Locate the cell with the specified text and output its (X, Y) center coordinate. 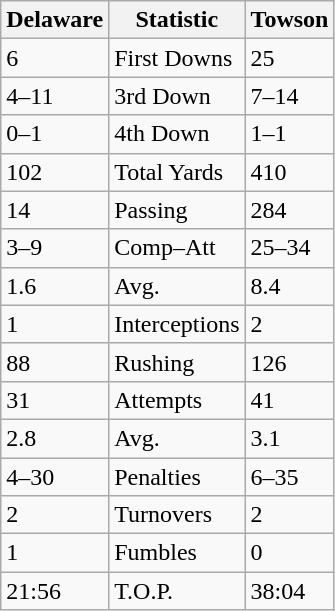
Comp–Att (177, 248)
41 (290, 400)
Fumbles (177, 553)
3.1 (290, 438)
3rd Down (177, 96)
Interceptions (177, 324)
3–9 (55, 248)
Penalties (177, 477)
Total Yards (177, 172)
31 (55, 400)
4–30 (55, 477)
38:04 (290, 591)
Delaware (55, 20)
88 (55, 362)
Statistic (177, 20)
First Downs (177, 58)
8.4 (290, 286)
6–35 (290, 477)
6 (55, 58)
Turnovers (177, 515)
1.6 (55, 286)
Rushing (177, 362)
4th Down (177, 134)
126 (290, 362)
410 (290, 172)
Towson (290, 20)
T.O.P. (177, 591)
25 (290, 58)
21:56 (55, 591)
4–11 (55, 96)
0 (290, 553)
1–1 (290, 134)
Passing (177, 210)
2.8 (55, 438)
7–14 (290, 96)
102 (55, 172)
14 (55, 210)
Attempts (177, 400)
25–34 (290, 248)
284 (290, 210)
0–1 (55, 134)
